From the cell containing the given text, extract its center point as [X, Y] coordinate. 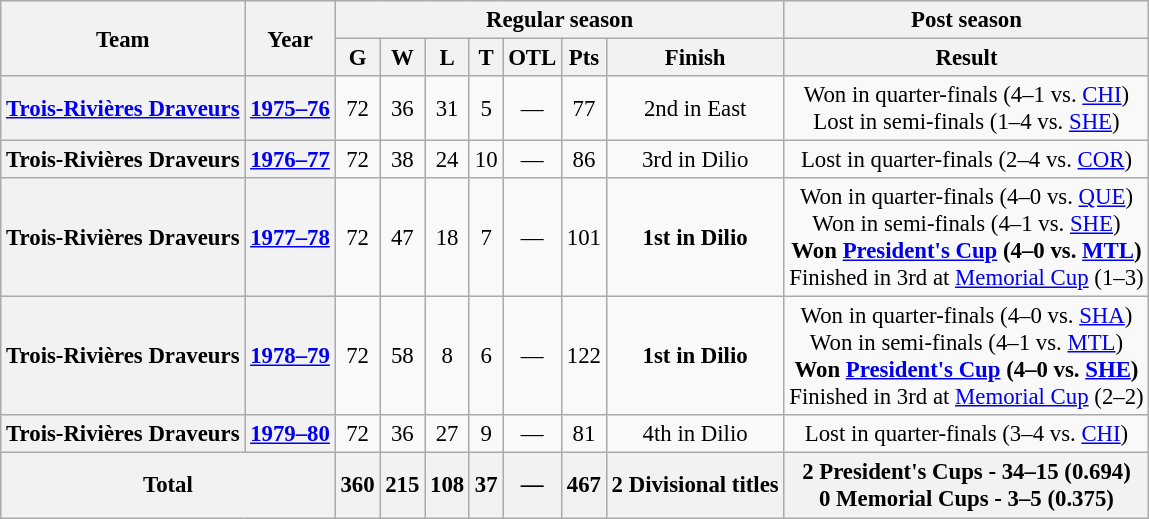
215 [402, 486]
108 [448, 486]
3rd in Dilio [695, 160]
2nd in East [695, 108]
37 [486, 486]
T [486, 58]
38 [402, 160]
5 [486, 108]
9 [486, 435]
10 [486, 160]
Pts [584, 58]
Lost in quarter-finals (2–4 vs. COR) [966, 160]
1975–76 [290, 108]
101 [584, 238]
1978–79 [290, 356]
8 [448, 356]
Regular season [560, 20]
360 [358, 486]
Finish [695, 58]
47 [402, 238]
6 [486, 356]
81 [584, 435]
7 [486, 238]
467 [584, 486]
Lost in quarter-finals (3–4 vs. CHI) [966, 435]
1977–78 [290, 238]
18 [448, 238]
Won in quarter-finals (4–1 vs. CHI) Lost in semi-finals (1–4 vs. SHE) [966, 108]
Team [123, 38]
Post season [966, 20]
24 [448, 160]
31 [448, 108]
Won in quarter-finals (4–0 vs. QUE) Won in semi-finals (4–1 vs. SHE) Won President's Cup (4–0 vs. MTL) Finished in 3rd at Memorial Cup (1–3) [966, 238]
L [448, 58]
Total [168, 486]
1976–77 [290, 160]
Result [966, 58]
2 President's Cups - 34–15 (0.694) 0 Memorial Cups - 3–5 (0.375) [966, 486]
4th in Dilio [695, 435]
OTL [532, 58]
Year [290, 38]
122 [584, 356]
27 [448, 435]
1979–80 [290, 435]
86 [584, 160]
2 Divisional titles [695, 486]
77 [584, 108]
Won in quarter-finals (4–0 vs. SHA) Won in semi-finals (4–1 vs. MTL) Won President's Cup (4–0 vs. SHE) Finished in 3rd at Memorial Cup (2–2) [966, 356]
58 [402, 356]
G [358, 58]
W [402, 58]
